Detect which cell encompasses the target text, then output its [X, Y] center coordinate. 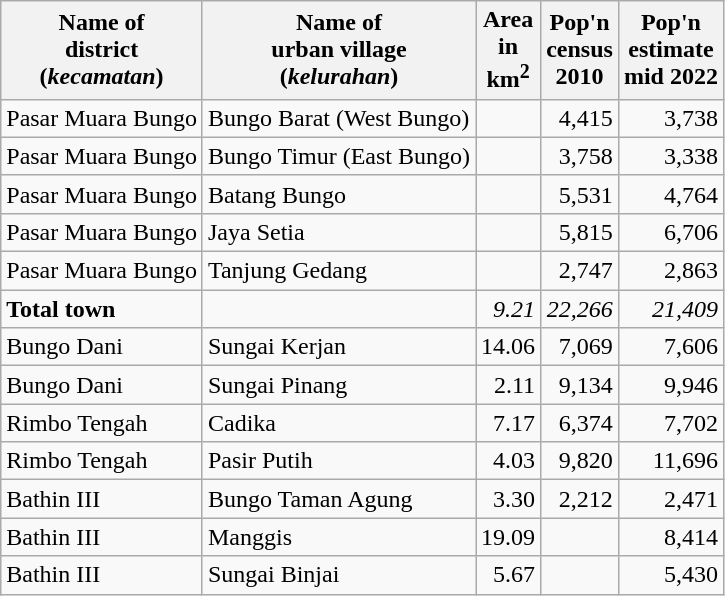
4,415 [580, 118]
Sungai Binjai [338, 575]
5,815 [580, 232]
6,374 [580, 423]
3,758 [580, 156]
9.21 [508, 309]
Total town [102, 309]
Area in km2 [508, 50]
Pasir Putih [338, 461]
2,212 [580, 499]
8,414 [670, 537]
5,531 [580, 194]
Name ofurban village(kelurahan) [338, 50]
9,946 [670, 385]
5.67 [508, 575]
5,430 [670, 575]
7.17 [508, 423]
19.09 [508, 537]
3,738 [670, 118]
Bungo Taman Agung [338, 499]
2.11 [508, 385]
Manggis [338, 537]
Bungo Barat (West Bungo) [338, 118]
Jaya Setia [338, 232]
Bungo Timur (East Bungo) [338, 156]
Cadika [338, 423]
Sungai Kerjan [338, 347]
9,820 [580, 461]
Pop'ncensus 2010 [580, 50]
Name ofdistrict(kecamatan) [102, 50]
Batang Bungo [338, 194]
22,266 [580, 309]
7,606 [670, 347]
9,134 [580, 385]
3.30 [508, 499]
Tanjung Gedang [338, 271]
4.03 [508, 461]
2,747 [580, 271]
7,069 [580, 347]
Pop'nestimatemid 2022 [670, 50]
4,764 [670, 194]
Sungai Pinang [338, 385]
21,409 [670, 309]
2,471 [670, 499]
6,706 [670, 232]
14.06 [508, 347]
7,702 [670, 423]
3,338 [670, 156]
2,863 [670, 271]
11,696 [670, 461]
